Identify which cell holds the provided text, then report its (X, Y) central coordinate. 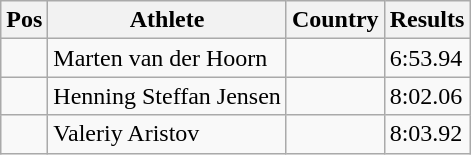
Marten van der Hoorn (168, 58)
Country (335, 20)
8:02.06 (427, 96)
Athlete (168, 20)
8:03.92 (427, 134)
6:53.94 (427, 58)
Henning Steffan Jensen (168, 96)
Results (427, 20)
Valeriy Aristov (168, 134)
Pos (24, 20)
